Locate the cell with the specified text and output its [X, Y] center coordinate. 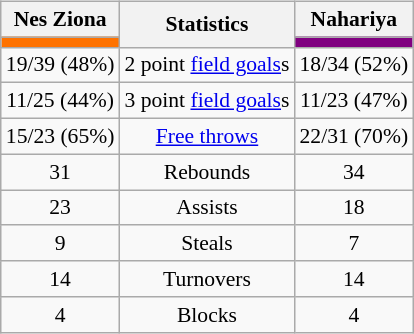
23 [60, 208]
18/34 (52%) [354, 65]
9 [60, 243]
34 [354, 172]
Steals [206, 243]
18 [354, 208]
11/25 (44%) [60, 101]
2 point field goalss [206, 65]
Assists [206, 208]
Blocks [206, 314]
22/31 (70%) [354, 136]
11/23 (47%) [354, 101]
3 point field goalss [206, 101]
Rebounds [206, 172]
Turnovers [206, 279]
7 [354, 243]
15/23 (65%) [60, 136]
31 [60, 172]
Nahariya [354, 19]
Nes Ziona [60, 19]
Statistics [206, 24]
Free throws [206, 136]
19/39 (48%) [60, 65]
